Return the [x, y] coordinate for the center point of the cell that contains the specified text.  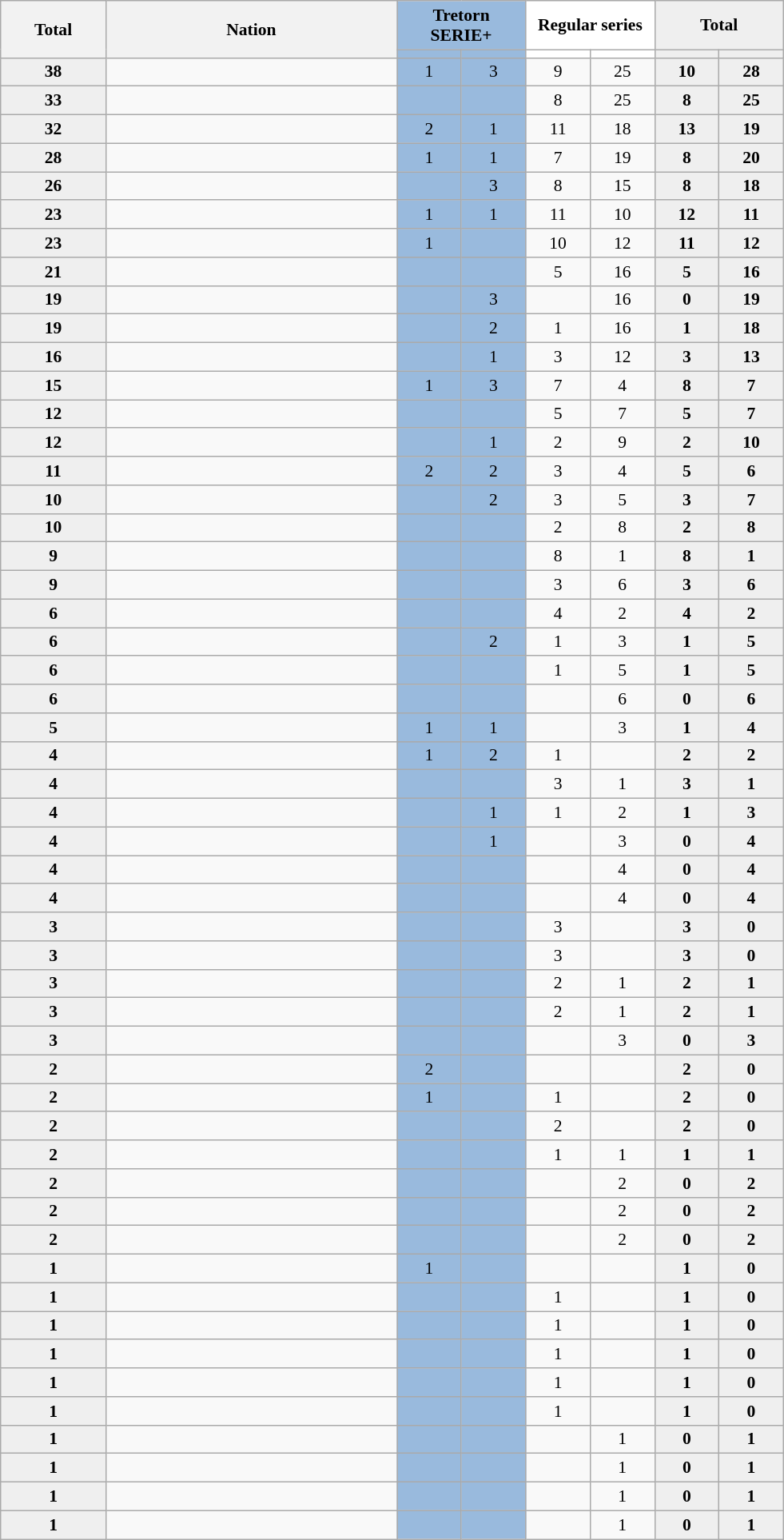
Nation [251, 29]
33 [54, 101]
21 [54, 272]
32 [54, 130]
20 [751, 158]
38 [54, 72]
Tretorn SERIE+ [460, 26]
Regular series [590, 26]
26 [54, 186]
